Find where the given text appears and provide that cell's center as [X, Y] coordinate. 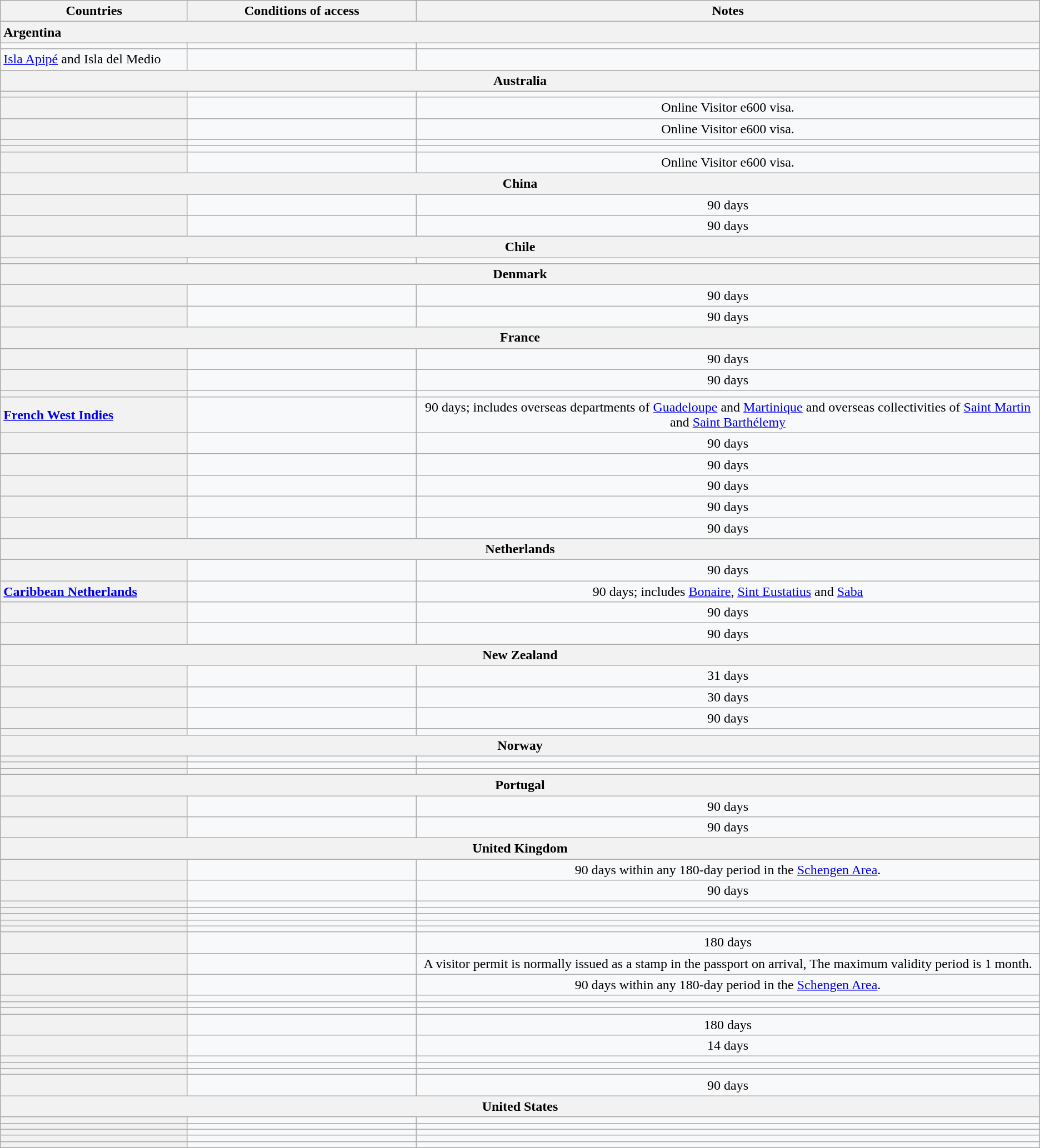
Argentina [520, 32]
French West Indies [94, 414]
New Zealand [520, 655]
Netherlands [520, 549]
Norway [520, 745]
Isla Apipé and Isla del Medio [94, 59]
A visitor permit is normally issued as a stamp in the passport on arrival, The maximum validity period is 1 month. [728, 964]
90 days; includes Bonaire, Sint Eustatius and Saba [728, 591]
14 days [728, 1046]
Countries [94, 11]
90 days; includes overseas departments of Guadeloupe and Martinique and overseas collectivities of Saint Martin and Saint Barthélemy [728, 414]
United Kingdom [520, 849]
United States [520, 1106]
Conditions of access [301, 11]
France [520, 338]
Notes [728, 11]
30 days [728, 697]
Australia [520, 81]
Denmark [520, 274]
Chile [520, 247]
Portugal [520, 785]
Caribbean Netherlands [94, 591]
China [520, 183]
31 days [728, 676]
